Detect which cell encompasses the target text, then output its [x, y] center coordinate. 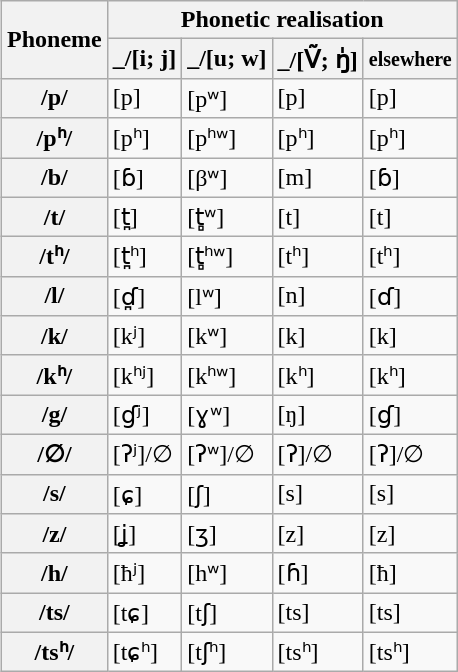
[tʃ] [227, 613]
_/[Ṽ; ŋ̍] [318, 59]
/g/ [55, 415]
[tʃʰ] [227, 652]
/tʰ/ [55, 257]
[ŋ] [318, 415]
[ɠ] [410, 415]
/p/ [55, 98]
[tɕ] [144, 613]
/pʰ/ [55, 138]
[t̪] [144, 217]
[ʔʷ]/∅ [227, 454]
[ɦ] [318, 573]
[m] [318, 178]
[ħ] [410, 573]
/h/ [55, 573]
[ʔʲ]/∅ [144, 454]
[ɕ] [144, 494]
[lʷ] [227, 296]
/l/ [55, 296]
[ɣʷ] [227, 415]
/kʰ/ [55, 375]
/ts/ [55, 613]
/k/ [55, 336]
Phonetic realisation [282, 20]
[pʷ] [227, 98]
[ħʲ] [144, 573]
/s/ [55, 494]
[ʒ] [227, 534]
[ɗ̪] [144, 296]
[ʃ] [227, 494]
Phoneme [55, 40]
[t̻ʰʷ] [227, 257]
[t̪ʰ] [144, 257]
_/[i; j] [144, 59]
/t/ [55, 217]
[ʝ] [144, 534]
[pʰʷ] [227, 138]
[n] [318, 296]
/z/ [55, 534]
/b/ [55, 178]
/∅/ [55, 454]
[kʰʷ] [227, 375]
[kʲ] [144, 336]
[t̻ʷ] [227, 217]
[ɗ] [410, 296]
[ɠʲ] [144, 415]
_/[u; w] [227, 59]
elsewhere [410, 59]
/tsʰ/ [55, 652]
[hʷ] [227, 573]
[tɕʰ] [144, 652]
[kʰʲ] [144, 375]
[kʷ] [227, 336]
[βʷ] [227, 178]
